Pinpoint the cell where the given text exists, returning its [x, y] midpoint coordinate. 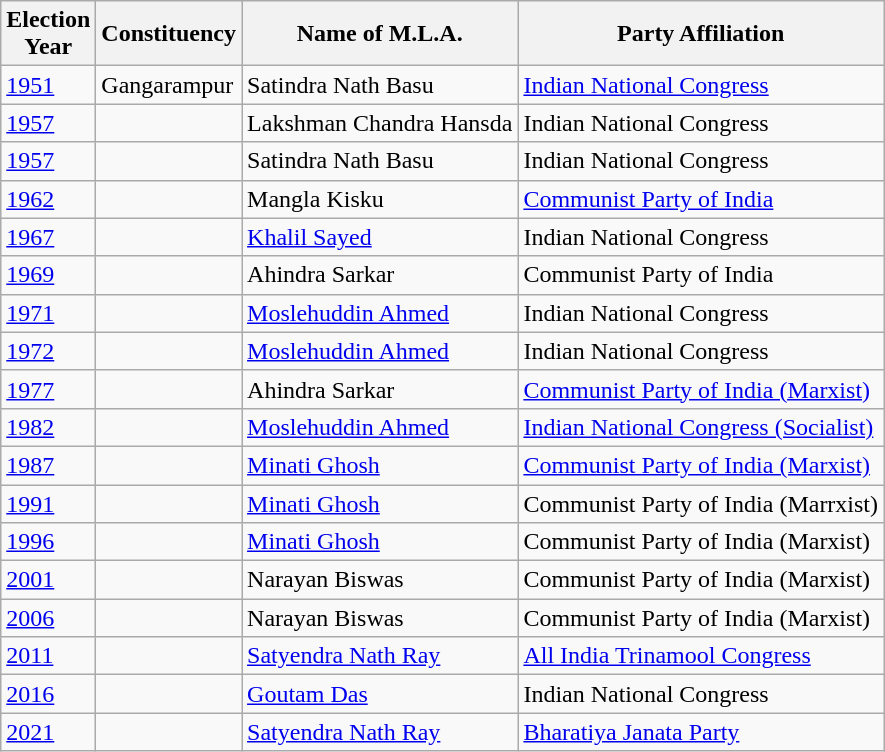
1996 [48, 542]
Gangarampur [169, 85]
1972 [48, 351]
1951 [48, 85]
Communist Party of India (Marrxist) [701, 503]
1969 [48, 275]
Election Year [48, 34]
1982 [48, 427]
1971 [48, 313]
2016 [48, 694]
2011 [48, 656]
1991 [48, 503]
Constituency [169, 34]
Indian National Congress (Socialist) [701, 427]
2001 [48, 580]
1987 [48, 465]
Lakshman Chandra Hansda [380, 123]
2021 [48, 732]
Khalil Sayed [380, 237]
All India Trinamool Congress [701, 656]
1967 [48, 237]
Party Affiliation [701, 34]
Goutam Das [380, 694]
1962 [48, 199]
1977 [48, 389]
2006 [48, 618]
Name of M.L.A. [380, 34]
Bharatiya Janata Party [701, 732]
Mangla Kisku [380, 199]
